Detect which cell encompasses the target text, then output its [X, Y] center coordinate. 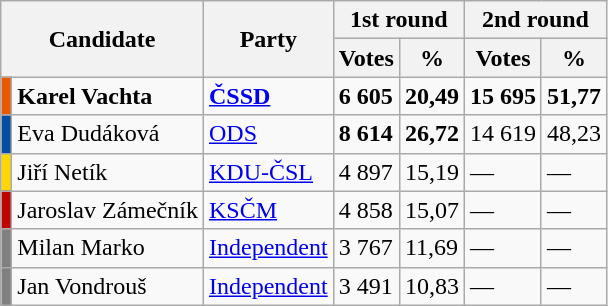
15,19 [432, 172]
ČSSD [268, 96]
Candidate [102, 39]
6 605 [366, 96]
Jan Vondrouš [108, 286]
48,23 [574, 134]
Eva Dudáková [108, 134]
15 695 [502, 96]
KDU-ČSL [268, 172]
2nd round [535, 20]
KSČM [268, 210]
26,72 [432, 134]
11,69 [432, 248]
3 767 [366, 248]
1st round [398, 20]
Jaroslav Zámečník [108, 210]
15,07 [432, 210]
51,77 [574, 96]
ODS [268, 134]
Party [268, 39]
Karel Vachta [108, 96]
3 491 [366, 286]
Jiří Netík [108, 172]
4 858 [366, 210]
4 897 [366, 172]
8 614 [366, 134]
10,83 [432, 286]
Milan Marko [108, 248]
14 619 [502, 134]
20,49 [432, 96]
